Return the [x, y] coordinate for the center point of the cell that contains the specified text.  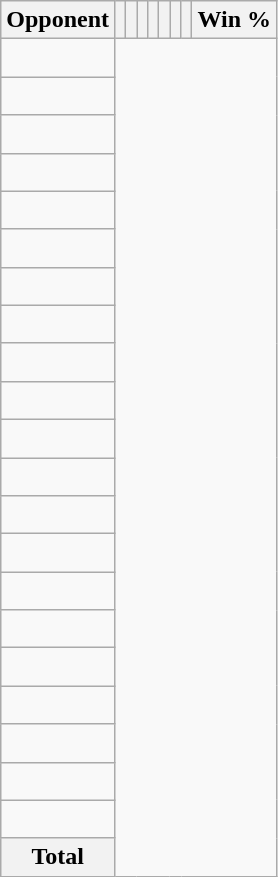
Opponent [58, 20]
Win % [234, 20]
Total [58, 857]
